Pinpoint the cell where the given text exists, returning its (X, Y) midpoint coordinate. 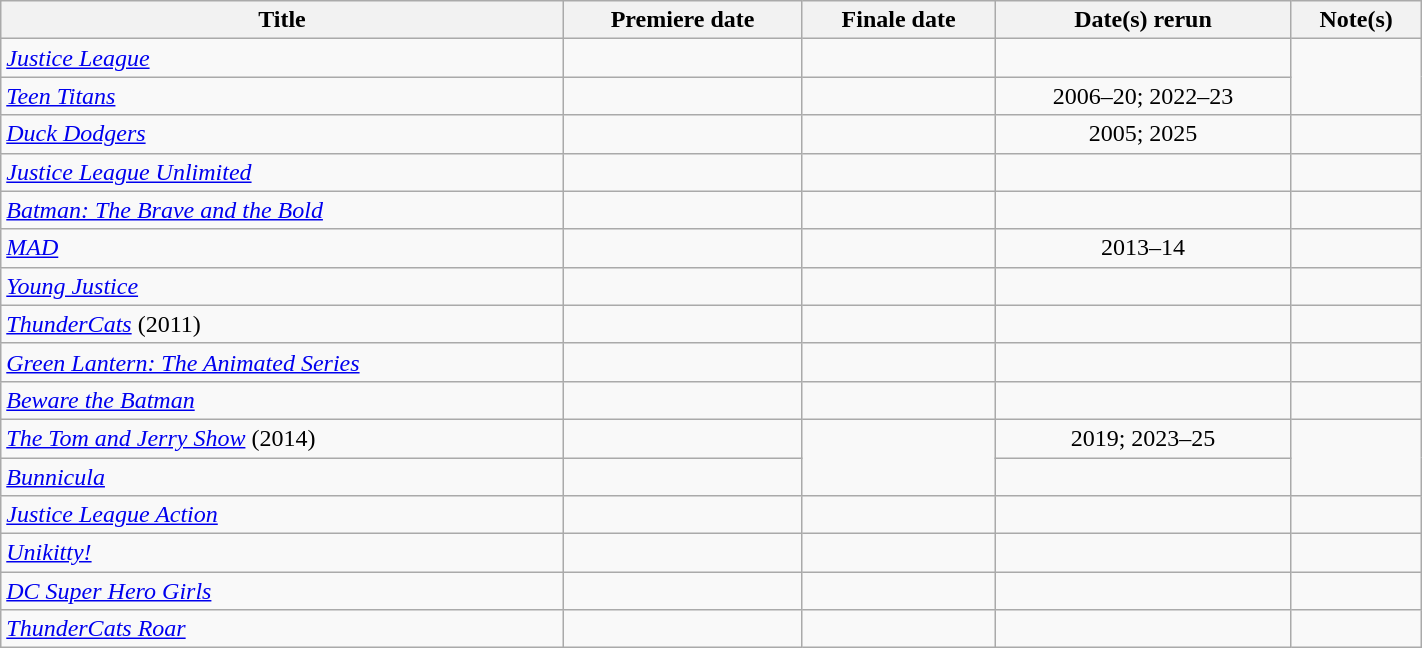
2005; 2025 (1143, 134)
Beware the Batman (282, 400)
2013–14 (1143, 248)
Unikitty! (282, 553)
Young Justice (282, 286)
2019; 2023–25 (1143, 438)
Premiere date (682, 20)
Batman: The Brave and the Bold (282, 210)
Note(s) (1356, 20)
MAD (282, 248)
Teen Titans (282, 96)
Justice League (282, 58)
Finale date (898, 20)
Justice League Unlimited (282, 172)
Green Lantern: The Animated Series (282, 362)
Bunnicula (282, 477)
Date(s) rerun (1143, 20)
DC Super Hero Girls (282, 591)
Title (282, 20)
Duck Dodgers (282, 134)
ThunderCats Roar (282, 629)
The Tom and Jerry Show (2014) (282, 438)
2006–20; 2022–23 (1143, 96)
ThunderCats (2011) (282, 324)
Justice League Action (282, 515)
